Pinpoint the cell where the given text exists, returning its (X, Y) midpoint coordinate. 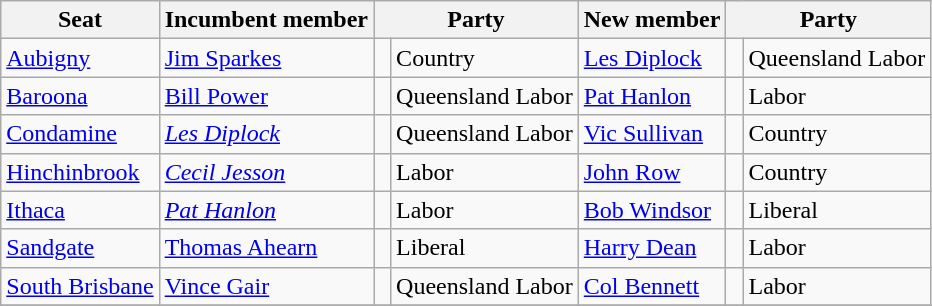
Bill Power (266, 96)
Ithaca (80, 210)
Hinchinbrook (80, 172)
Cecil Jesson (266, 172)
Seat (80, 20)
Vic Sullivan (652, 134)
New member (652, 20)
Bob Windsor (652, 210)
Col Bennett (652, 286)
Sandgate (80, 248)
John Row (652, 172)
Baroona (80, 96)
South Brisbane (80, 286)
Jim Sparkes (266, 58)
Vince Gair (266, 286)
Aubigny (80, 58)
Incumbent member (266, 20)
Harry Dean (652, 248)
Condamine (80, 134)
Thomas Ahearn (266, 248)
